Identify which cell holds the provided text, then report its (x, y) central coordinate. 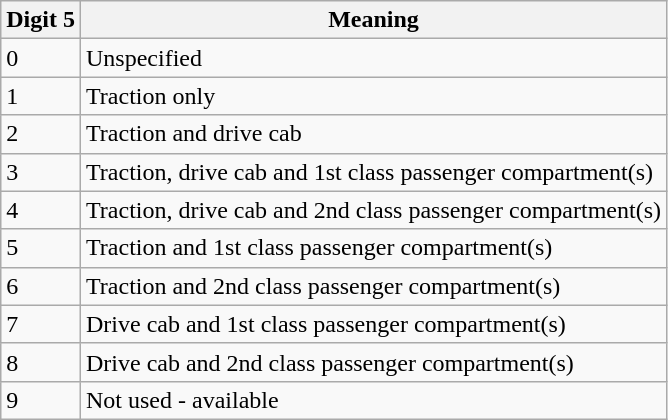
Drive cab and 1st class passenger compartment(s) (373, 324)
0 (41, 58)
Traction and 2nd class passenger compartment(s) (373, 286)
Traction and drive cab (373, 134)
7 (41, 324)
Digit 5 (41, 20)
2 (41, 134)
Traction, drive cab and 2nd class passenger compartment(s) (373, 210)
6 (41, 286)
Traction only (373, 96)
4 (41, 210)
1 (41, 96)
Drive cab and 2nd class passenger compartment(s) (373, 362)
8 (41, 362)
9 (41, 400)
Traction, drive cab and 1st class passenger compartment(s) (373, 172)
5 (41, 248)
Meaning (373, 20)
Not used - available (373, 400)
Traction and 1st class passenger compartment(s) (373, 248)
Unspecified (373, 58)
3 (41, 172)
